Identify which cell holds the provided text, then report its (X, Y) central coordinate. 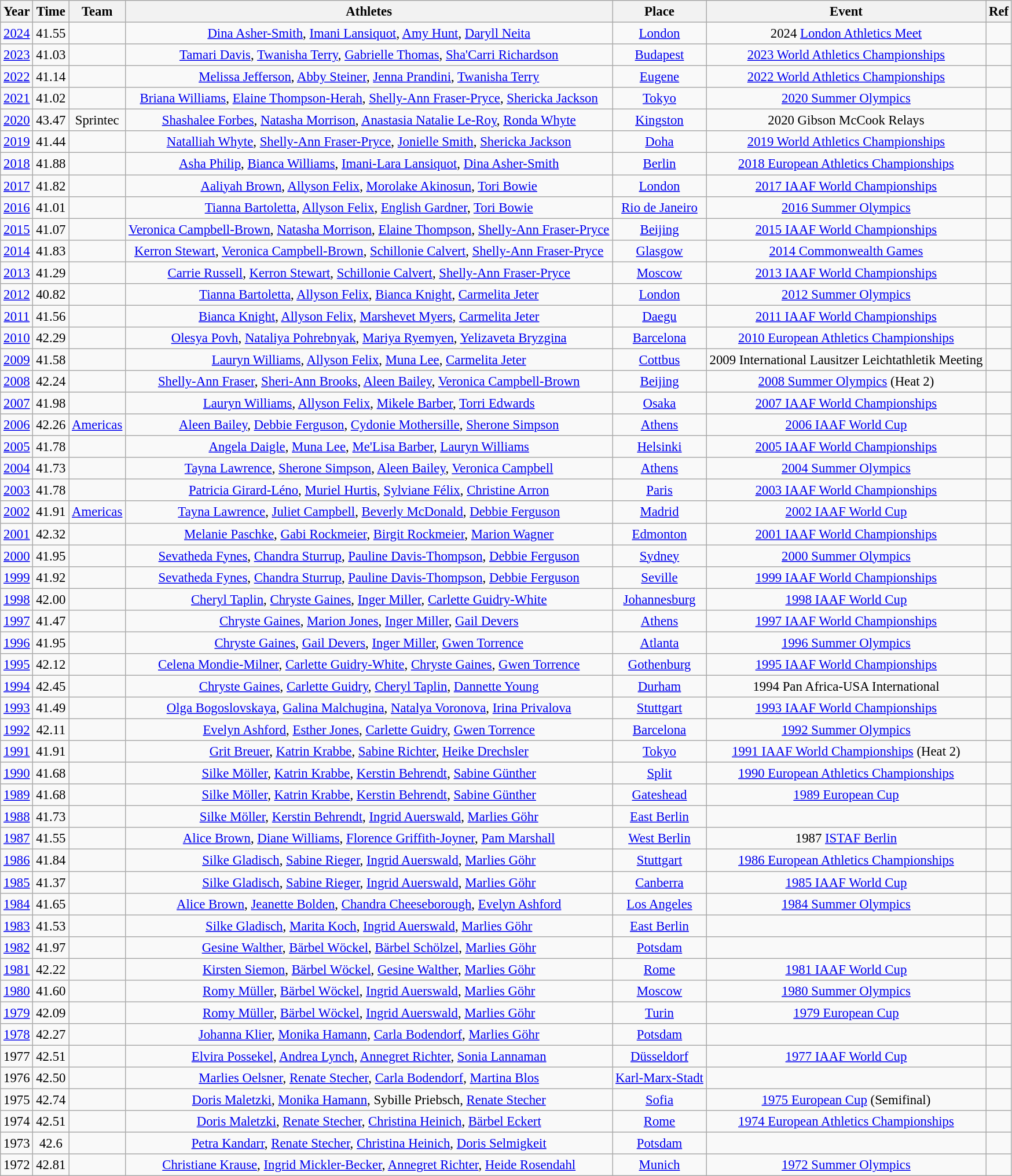
Silke Möller, Kerstin Behrendt, Ingrid Auerswald, Marlies Göhr (369, 817)
2000 Summer Olympics (846, 556)
42.27 (51, 1035)
Canberra (659, 882)
41.97 (51, 947)
2020 (17, 120)
2009 (17, 360)
1980 Summer Olympics (846, 991)
Rio de Janeiro (659, 207)
1985 (17, 882)
Doha (659, 142)
Tamari Davis, Twanisha Terry, Gabrielle Thomas, Sha'Carri Richardson (369, 55)
1972 Summer Olympics (846, 1165)
Place (659, 12)
Durham (659, 686)
41.60 (51, 991)
41.02 (51, 98)
2019 (17, 142)
Paris (659, 490)
41.03 (51, 55)
41.56 (51, 316)
2012 (17, 295)
2001 (17, 534)
Melissa Jefferson, Abby Steiner, Jenna Prandini, Twanisha Terry (369, 77)
41.88 (51, 164)
1992 Summer Olympics (846, 730)
2004 (17, 468)
2024 (17, 34)
1984 Summer Olympics (846, 904)
Natalliah Whyte, Shelly-Ann Fraser-Pryce, Jonielle Smith, Shericka Jackson (369, 142)
1987 (17, 839)
Edmonton (659, 534)
Event (846, 12)
2004 Summer Olympics (846, 468)
2023 World Athletics Championships (846, 55)
1998 (17, 599)
Celena Mondie-Milner, Carlette Guidry-White, Chryste Gaines, Gwen Torrence (369, 665)
2013 (17, 273)
41.14 (51, 77)
2009 International Lausitzer Leichtathletik Meeting (846, 360)
41.65 (51, 904)
Karl-Marx-Stadt (659, 1078)
Bianca Knight, Allyson Felix, Marshevet Myers, Carmelita Jeter (369, 316)
2017 (17, 186)
Atlanta (659, 643)
1981 IAAF World Cup (846, 969)
1972 (17, 1165)
2008 Summer Olympics (Heat 2) (846, 382)
Johanna Klier, Monika Hamann, Carla Bodendorf, Marlies Göhr (369, 1035)
42.74 (51, 1100)
1986 European Athletics Championships (846, 860)
1994 Pan Africa-USA International (846, 686)
1980 (17, 991)
Silke Gladisch, Marita Koch, Ingrid Auerswald, Marlies Göhr (369, 926)
42.45 (51, 686)
Briana Williams, Elaine Thompson-Herah, Shelly-Ann Fraser-Pryce, Shericka Jackson (369, 98)
Olesya Povh, Nataliya Pohrebnyak, Mariya Ryemyen, Yelizaveta Bryzgina (369, 338)
1974 (17, 1122)
Eugene (659, 77)
Year (17, 12)
Doris Maletzki, Monika Hamann, Sybille Priebsch, Renate Stecher (369, 1100)
Tayna Lawrence, Sherone Simpson, Aleen Bailey, Veronica Campbell (369, 468)
Asha Philip, Bianca Williams, Imani-Lara Lansiquot, Dina Asher-Smith (369, 164)
42.29 (51, 338)
Kingston (659, 120)
Cheryl Taplin, Chryste Gaines, Inger Miller, Carlette Guidry-White (369, 599)
1996 (17, 643)
Patricia Girard-Léno, Muriel Hurtis, Sylviane Félix, Christine Arron (369, 490)
40.82 (51, 295)
1977 IAAF World Cup (846, 1056)
Gothenburg (659, 665)
1989 (17, 795)
42.12 (51, 665)
Gateshead (659, 795)
2020 Summer Olympics (846, 98)
2020 Gibson McCook Relays (846, 120)
2015 IAAF World Championships (846, 229)
1995 (17, 665)
1976 (17, 1078)
1997 IAAF World Championships (846, 621)
Lauryn Williams, Allyson Felix, Mikele Barber, Torri Edwards (369, 404)
1977 (17, 1056)
41.83 (51, 251)
1995 IAAF World Championships (846, 665)
2007 IAAF World Championships (846, 404)
Berlin (659, 164)
42.32 (51, 534)
1974 European Athletics Championships (846, 1122)
1996 Summer Olympics (846, 643)
Johannesburg (659, 599)
2007 (17, 404)
2011 IAAF World Championships (846, 316)
2015 (17, 229)
2002 (17, 512)
1986 (17, 860)
2022 (17, 77)
Shashalee Forbes, Natasha Morrison, Anastasia Natalie Le-Roy, Ronda Whyte (369, 120)
Chryste Gaines, Carlette Guidry, Cheryl Taplin, Dannette Young (369, 686)
Dina Asher-Smith, Imani Lansiquot, Amy Hunt, Daryll Neita (369, 34)
1985 IAAF World Cup (846, 882)
Tianna Bartoletta, Allyson Felix, Bianca Knight, Carmelita Jeter (369, 295)
1999 IAAF World Championships (846, 577)
2011 (17, 316)
1982 (17, 947)
2016 Summer Olympics (846, 207)
Doris Maletzki, Renate Stecher, Christina Heinich, Bärbel Eckert (369, 1122)
41.53 (51, 926)
Aleen Bailey, Debbie Ferguson, Cydonie Mothersille, Sherone Simpson (369, 425)
1979 (17, 1013)
Helsinki (659, 447)
41.84 (51, 860)
2006 IAAF World Cup (846, 425)
1987 ISTAF Berlin (846, 839)
1989 European Cup (846, 795)
2003 (17, 490)
Los Angeles (659, 904)
West Berlin (659, 839)
Evelyn Ashford, Esther Jones, Carlette Guidry, Gwen Torrence (369, 730)
1993 (17, 708)
41.49 (51, 708)
2003 IAAF World Championships (846, 490)
2016 (17, 207)
42.11 (51, 730)
1978 (17, 1035)
41.01 (51, 207)
41.07 (51, 229)
Lauryn Williams, Allyson Felix, Muna Lee, Carmelita Jeter (369, 360)
1991 IAAF World Championships (Heat 2) (846, 752)
Seville (659, 577)
1975 European Cup (Semifinal) (846, 1100)
41.47 (51, 621)
Sprintec (97, 120)
1990 (17, 774)
42.50 (51, 1078)
2024 London Athletics Meet (846, 34)
42.81 (51, 1165)
Tayna Lawrence, Juliet Campbell, Beverly McDonald, Debbie Ferguson (369, 512)
41.37 (51, 882)
Munich (659, 1165)
2002 IAAF World Cup (846, 512)
Chryste Gaines, Marion Jones, Inger Miller, Gail Devers (369, 621)
Aaliyah Brown, Allyson Felix, Morolake Akinosun, Tori Bowie (369, 186)
Olga Bogoslovskaya, Galina Malchugina, Natalya Voronova, Irina Privalova (369, 708)
2006 (17, 425)
2019 World Athletics Championships (846, 142)
41.29 (51, 273)
Christiane Krause, Ingrid Mickler-Becker, Annegret Richter, Heide Rosendahl (369, 1165)
2005 IAAF World Championships (846, 447)
Daegu (659, 316)
1988 (17, 817)
Elvira Possekel, Andrea Lynch, Annegret Richter, Sonia Lannaman (369, 1056)
Glasgow (659, 251)
2017 IAAF World Championships (846, 186)
41.92 (51, 577)
2001 IAAF World Championships (846, 534)
1998 IAAF World Cup (846, 599)
42.24 (51, 382)
Carrie Russell, Kerron Stewart, Schillonie Calvert, Shelly-Ann Fraser-Pryce (369, 273)
1999 (17, 577)
Sofia (659, 1100)
1990 European Athletics Championships (846, 774)
Athletes (369, 12)
2014 (17, 251)
2008 (17, 382)
Melanie Paschke, Gabi Rockmeier, Birgit Rockmeier, Marion Wagner (369, 534)
Angela Daigle, Muna Lee, Me'Lisa Barber, Lauryn Williams (369, 447)
Alice Brown, Jeanette Bolden, Chandra Cheeseborough, Evelyn Ashford (369, 904)
2005 (17, 447)
Ref (999, 12)
1994 (17, 686)
Marlies Oelsner, Renate Stecher, Carla Bodendorf, Martina Blos (369, 1078)
Team (97, 12)
Split (659, 774)
1981 (17, 969)
42.09 (51, 1013)
42.26 (51, 425)
2023 (17, 55)
Kirsten Siemon, Bärbel Wöckel, Gesine Walther, Marlies Göhr (369, 969)
Sydney (659, 556)
43.47 (51, 120)
Petra Kandarr, Renate Stecher, Christina Heinich, Doris Selmigkeit (369, 1144)
Shelly-Ann Fraser, Sheri-Ann Brooks, Aleen Bailey, Veronica Campbell-Brown (369, 382)
1975 (17, 1100)
Budapest (659, 55)
41.44 (51, 142)
Gesine Walther, Bärbel Wöckel, Bärbel Schölzel, Marlies Göhr (369, 947)
42.6 (51, 1144)
Cottbus (659, 360)
1983 (17, 926)
Madrid (659, 512)
1991 (17, 752)
1984 (17, 904)
41.82 (51, 186)
Turin (659, 1013)
Time (51, 12)
41.58 (51, 360)
2000 (17, 556)
2010 (17, 338)
Kerron Stewart, Veronica Campbell-Brown, Schillonie Calvert, Shelly-Ann Fraser-Pryce (369, 251)
1997 (17, 621)
2022 World Athletics Championships (846, 77)
2014 Commonwealth Games (846, 251)
42.22 (51, 969)
1973 (17, 1144)
2013 IAAF World Championships (846, 273)
Tianna Bartoletta, Allyson Felix, English Gardner, Tori Bowie (369, 207)
Düsseldorf (659, 1056)
Grit Breuer, Katrin Krabbe, Sabine Richter, Heike Drechsler (369, 752)
1979 European Cup (846, 1013)
2018 (17, 164)
41.98 (51, 404)
2012 Summer Olympics (846, 295)
2018 European Athletics Championships (846, 164)
42.00 (51, 599)
Osaka (659, 404)
Chryste Gaines, Gail Devers, Inger Miller, Gwen Torrence (369, 643)
2010 European Athletics Championships (846, 338)
Alice Brown, Diane Williams, Florence Griffith-Joyner, Pam Marshall (369, 839)
2021 (17, 98)
1992 (17, 730)
1993 IAAF World Championships (846, 708)
Veronica Campbell-Brown, Natasha Morrison, Elaine Thompson, Shelly-Ann Fraser-Pryce (369, 229)
